Scan for the cell matching the given text and deliver its [x, y] coordinate at center. 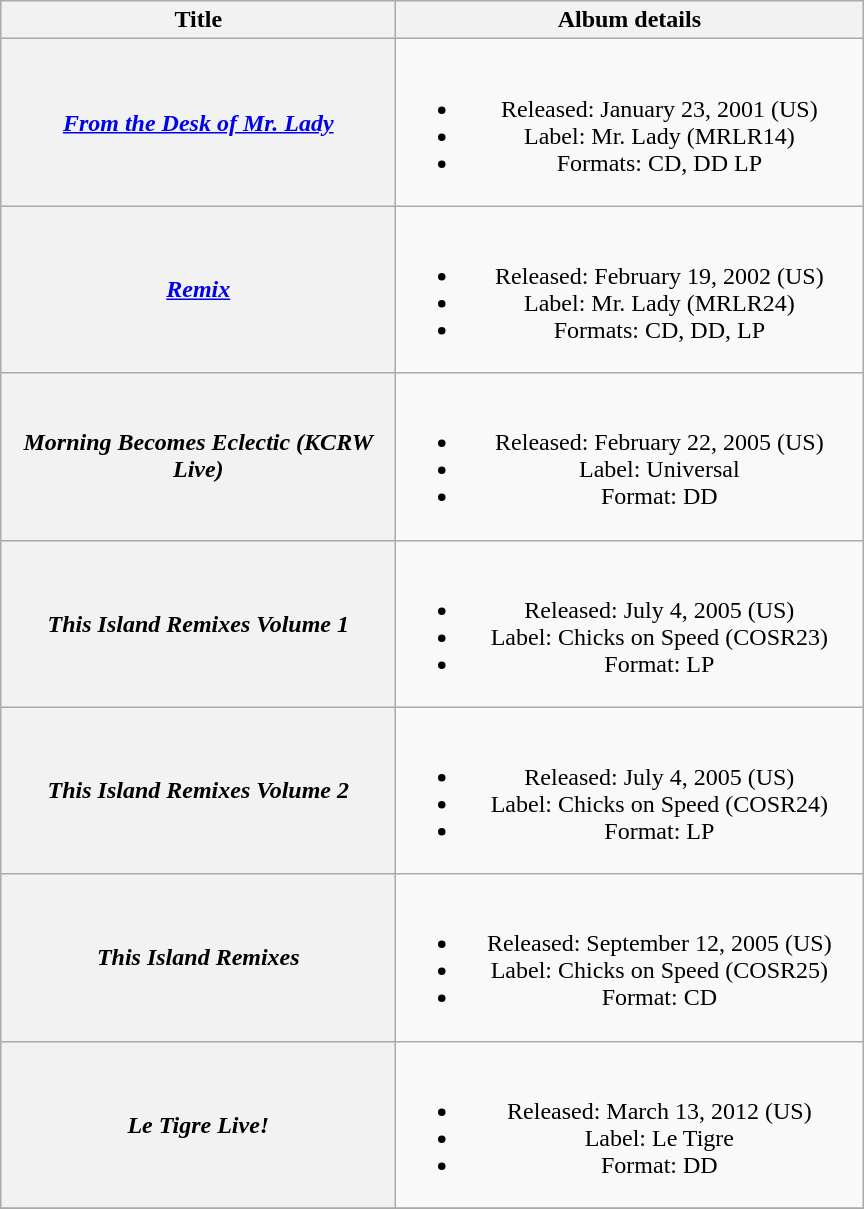
This Island Remixes Volume 2 [198, 790]
Released: July 4, 2005 (US)Label: Chicks on Speed (COSR24)Format: LP [630, 790]
This Island Remixes Volume 1 [198, 624]
Released: February 22, 2005 (US)Label: UniversalFormat: DD [630, 456]
Le Tigre Live! [198, 1124]
Title [198, 20]
This Island Remixes [198, 958]
Morning Becomes Eclectic (KCRW Live) [198, 456]
From the Desk of Mr. Lady [198, 122]
Album details [630, 20]
Released: March 13, 2012 (US)Label: Le TigreFormat: DD [630, 1124]
Released: February 19, 2002 (US)Label: Mr. Lady (MRLR24)Formats: CD, DD, LP [630, 290]
Released: July 4, 2005 (US)Label: Chicks on Speed (COSR23)Format: LP [630, 624]
Released: September 12, 2005 (US)Label: Chicks on Speed (COSR25)Format: CD [630, 958]
Released: January 23, 2001 (US)Label: Mr. Lady (MRLR14)Formats: CD, DD LP [630, 122]
Remix [198, 290]
